Output the [x, y] coordinate of the center of the cell containing the given text.  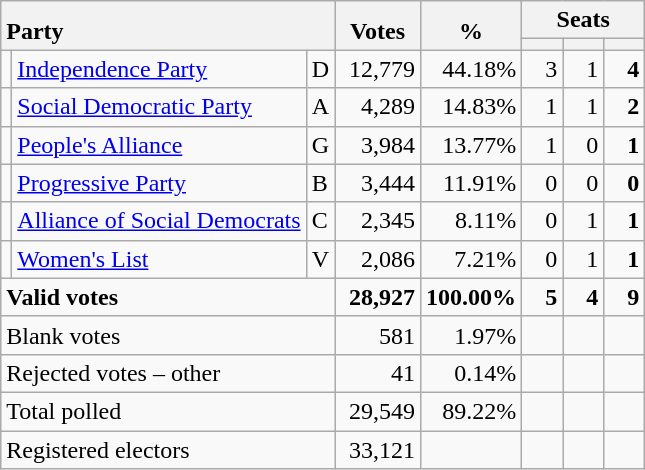
8.11% [472, 221]
13.77% [472, 145]
3 [542, 69]
Seats [584, 20]
100.00% [472, 297]
9 [624, 297]
D [320, 69]
2,086 [378, 259]
7.21% [472, 259]
4,289 [378, 107]
3,984 [378, 145]
3,444 [378, 183]
2,345 [378, 221]
0.14% [472, 373]
41 [378, 373]
29,549 [378, 411]
Social Democratic Party [159, 107]
V [320, 259]
581 [378, 335]
5 [542, 297]
Rejected votes – other [168, 373]
33,121 [378, 449]
G [320, 145]
1.97% [472, 335]
Independence Party [159, 69]
Party [168, 26]
% [472, 26]
People's Alliance [159, 145]
Progressive Party [159, 183]
B [320, 183]
Registered electors [168, 449]
12,779 [378, 69]
14.83% [472, 107]
C [320, 221]
Blank votes [168, 335]
A [320, 107]
Women's List [159, 259]
Total polled [168, 411]
2 [624, 107]
Alliance of Social Democrats [159, 221]
28,927 [378, 297]
Valid votes [168, 297]
89.22% [472, 411]
44.18% [472, 69]
Votes [378, 26]
11.91% [472, 183]
